Capture the cell that displays the provided text and extract its (X, Y) central coordinate. 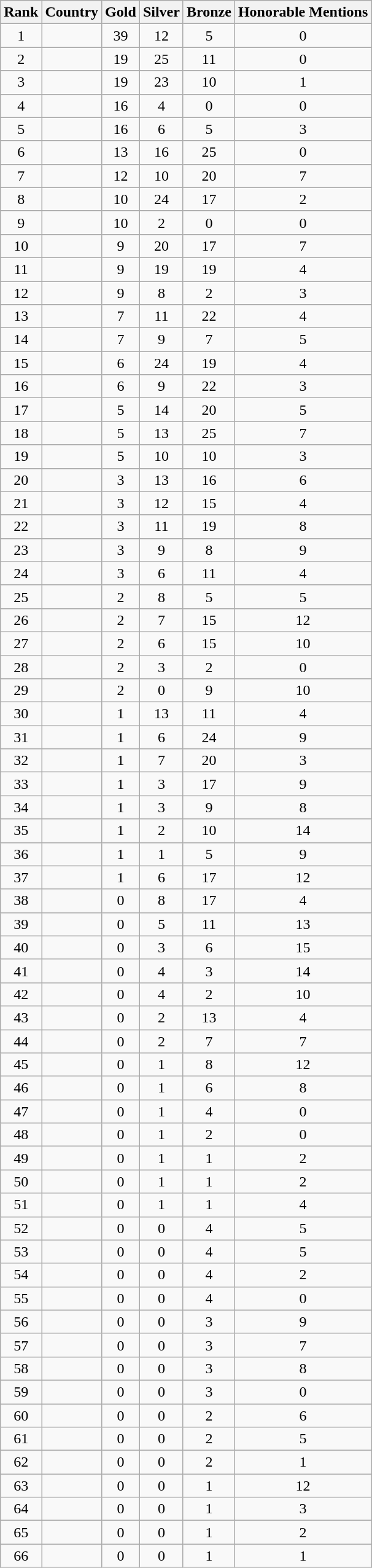
58 (21, 1368)
50 (21, 1182)
45 (21, 1065)
33 (21, 784)
Country (72, 12)
64 (21, 1509)
49 (21, 1158)
31 (21, 737)
61 (21, 1439)
47 (21, 1111)
36 (21, 854)
42 (21, 994)
38 (21, 901)
37 (21, 877)
34 (21, 807)
18 (21, 433)
55 (21, 1298)
29 (21, 691)
21 (21, 503)
65 (21, 1532)
51 (21, 1205)
66 (21, 1556)
Bronze (209, 12)
52 (21, 1228)
48 (21, 1135)
43 (21, 1017)
54 (21, 1275)
40 (21, 947)
62 (21, 1462)
30 (21, 714)
32 (21, 761)
59 (21, 1392)
27 (21, 643)
35 (21, 831)
Gold (121, 12)
Rank (21, 12)
Honorable Mentions (303, 12)
28 (21, 667)
44 (21, 1041)
56 (21, 1322)
60 (21, 1415)
63 (21, 1486)
53 (21, 1252)
Silver (161, 12)
46 (21, 1088)
41 (21, 971)
57 (21, 1345)
26 (21, 620)
